Pinpoint the cell where the given text exists, returning its [X, Y] midpoint coordinate. 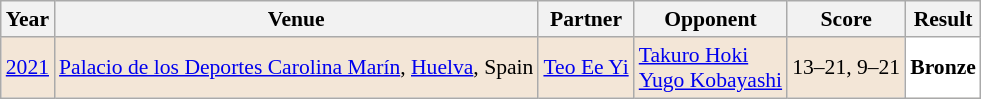
Score [846, 19]
13–21, 9–21 [846, 68]
Result [943, 19]
Year [28, 19]
Teo Ee Yi [586, 68]
Opponent [710, 19]
Bronze [943, 68]
Venue [296, 19]
Takuro Hoki Yugo Kobayashi [710, 68]
2021 [28, 68]
Partner [586, 19]
Palacio de los Deportes Carolina Marín, Huelva, Spain [296, 68]
